For the text-containing cell, return its midpoint in [x, y] coordinate format. 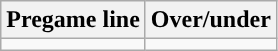
Pregame line [74, 20]
Over/under [210, 20]
